Search for the cell housing the specified text and yield its (X, Y) center coordinate. 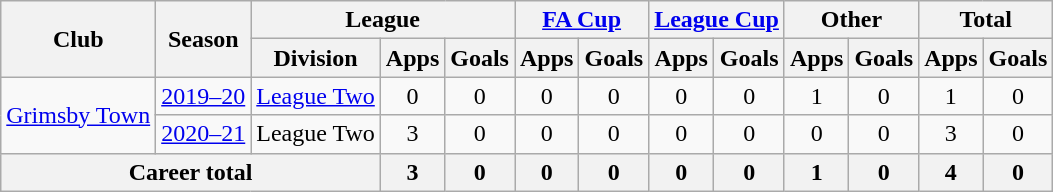
League Cup (717, 20)
Division (316, 58)
2019–20 (204, 96)
Total (986, 20)
Grimsby Town (78, 115)
Club (78, 39)
Season (204, 39)
League (383, 20)
Career total (191, 172)
FA Cup (581, 20)
2020–21 (204, 134)
Other (851, 20)
4 (951, 172)
